Detect which cell encompasses the target text, then output its (X, Y) center coordinate. 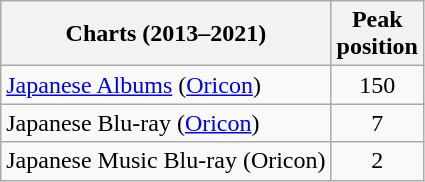
150 (377, 85)
Peakposition (377, 34)
Japanese Albums (Oricon) (166, 85)
2 (377, 161)
Charts (2013–2021) (166, 34)
7 (377, 123)
Japanese Blu-ray (Oricon) (166, 123)
Japanese Music Blu-ray (Oricon) (166, 161)
